From the cell containing the given text, extract its center point as (X, Y) coordinate. 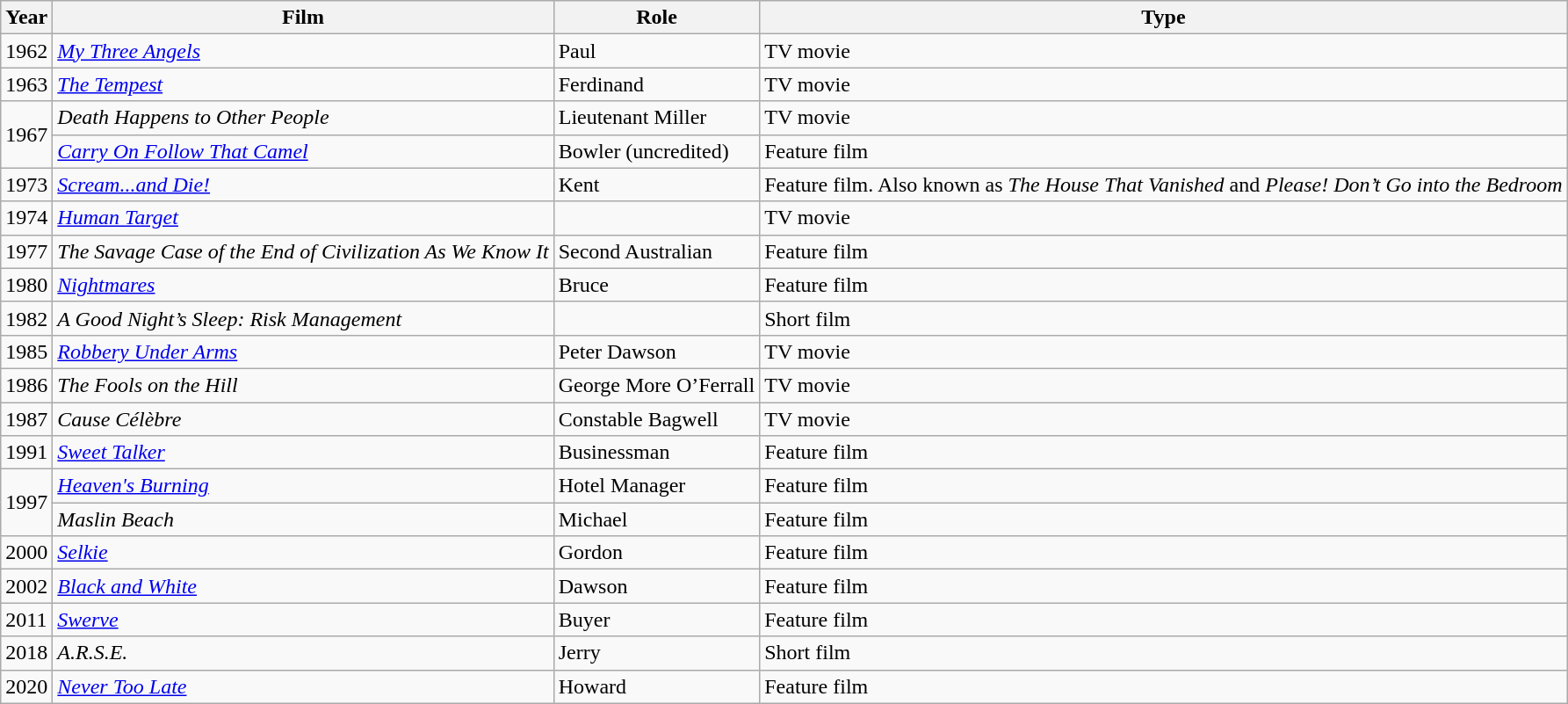
Death Happens to Other People (303, 118)
Human Target (303, 218)
2002 (26, 586)
1977 (26, 251)
The Fools on the Hill (303, 385)
Robbery Under Arms (303, 352)
2018 (26, 653)
Ferdinand (657, 84)
The Savage Case of the End of Civilization As We Know It (303, 251)
Film (303, 18)
1967 (26, 134)
Bowler (uncredited) (657, 151)
Peter Dawson (657, 352)
Second Australian (657, 251)
Howard (657, 686)
2000 (26, 553)
Lieutenant Miller (657, 118)
Maslin Beach (303, 519)
1963 (26, 84)
1962 (26, 51)
Gordon (657, 553)
Selkie (303, 553)
Swerve (303, 620)
1997 (26, 503)
2011 (26, 620)
2020 (26, 686)
My Three Angels (303, 51)
Businessman (657, 453)
Jerry (657, 653)
Black and White (303, 586)
Heaven's Burning (303, 486)
Year (26, 18)
1991 (26, 453)
1982 (26, 318)
Scream...and Die! (303, 185)
Michael (657, 519)
Sweet Talker (303, 453)
Bruce (657, 285)
1985 (26, 352)
Hotel Manager (657, 486)
1973 (26, 185)
Dawson (657, 586)
Never Too Late (303, 686)
Nightmares (303, 285)
A Good Night’s Sleep: Risk Management (303, 318)
Buyer (657, 620)
1980 (26, 285)
Feature film. Also known as The House That Vanished and Please! Don’t Go into the Bedroom (1163, 185)
Carry On Follow That Camel (303, 151)
George More O’Ferrall (657, 385)
Type (1163, 18)
Role (657, 18)
Paul (657, 51)
1986 (26, 385)
Kent (657, 185)
Constable Bagwell (657, 419)
1974 (26, 218)
A.R.S.E. (303, 653)
1987 (26, 419)
The Tempest (303, 84)
Cause Célèbre (303, 419)
